Return the [X, Y] coordinate for the center point of the cell that contains the specified text.  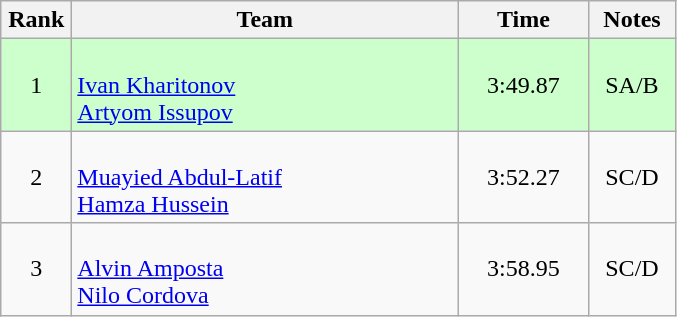
Notes [632, 20]
3:58.95 [524, 269]
3:52.27 [524, 177]
Ivan KharitonovArtyom Issupov [265, 85]
Alvin AmpostaNilo Cordova [265, 269]
Rank [36, 20]
Muayied Abdul-LatifHamza Hussein [265, 177]
1 [36, 85]
Team [265, 20]
3:49.87 [524, 85]
3 [36, 269]
SA/B [632, 85]
Time [524, 20]
2 [36, 177]
